Capture the cell that displays the provided text and extract its (X, Y) central coordinate. 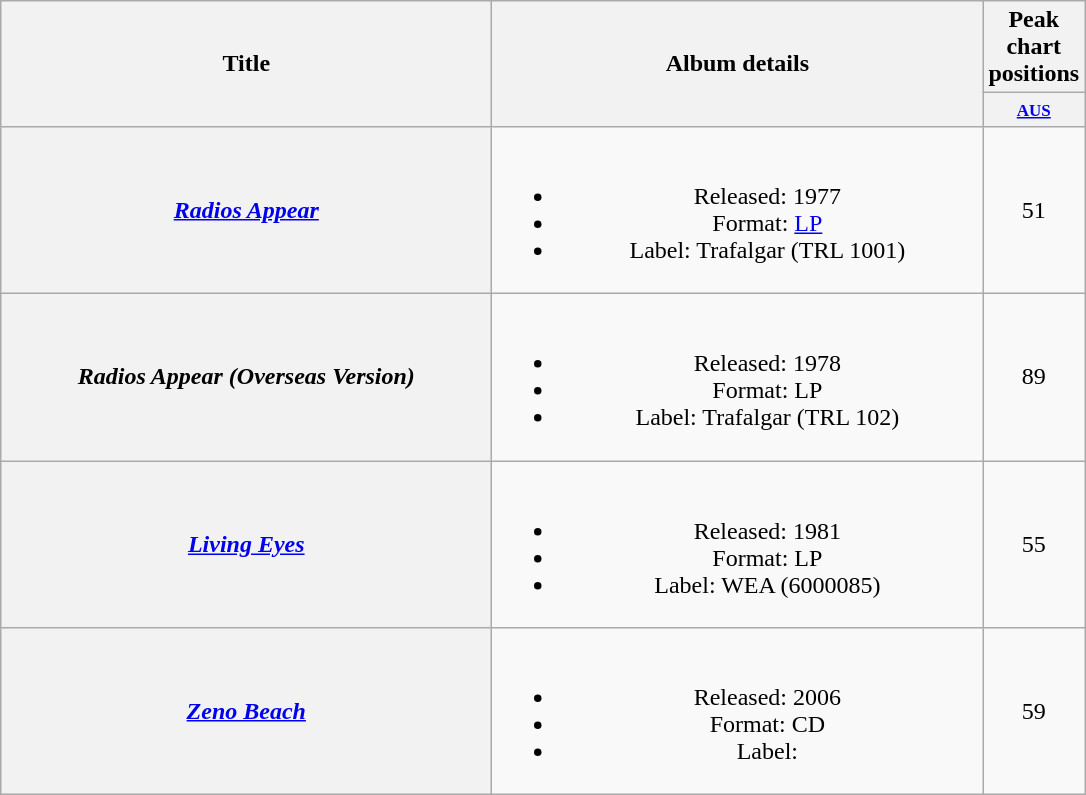
Album details (738, 64)
Peak chart positions (1034, 47)
59 (1034, 712)
Radios Appear (246, 210)
55 (1034, 544)
Released: 2006Format: CDLabel: (738, 712)
Zeno Beach (246, 712)
Radios Appear (Overseas Version) (246, 378)
AUS (1034, 110)
Released: 1978Format: LPLabel: Trafalgar (TRL 102) (738, 378)
Released: 1981Format: LPLabel: WEA (6000085) (738, 544)
Title (246, 64)
Living Eyes (246, 544)
89 (1034, 378)
Released: 1977Format: LPLabel: Trafalgar (TRL 1001) (738, 210)
51 (1034, 210)
